Output the (X, Y) coordinate of the center of the cell containing the given text.  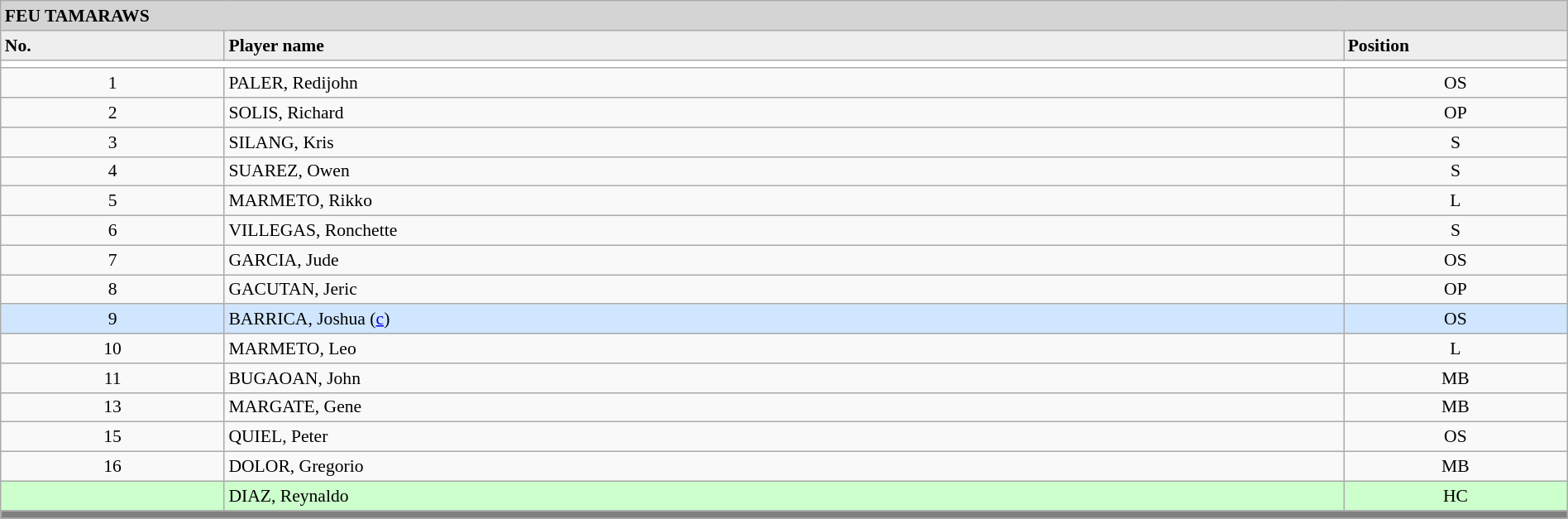
BUGAOAN, John (784, 378)
Position (1456, 46)
15 (112, 437)
No. (112, 46)
MARGATE, Gene (784, 407)
MARMETO, Leo (784, 348)
SOLIS, Richard (784, 113)
1 (112, 84)
GARCIA, Jude (784, 260)
16 (112, 467)
3 (112, 142)
6 (112, 231)
MARMETO, Rikko (784, 201)
GACUTAN, Jeric (784, 290)
5 (112, 201)
Player name (784, 46)
FEU TAMARAWS (784, 16)
13 (112, 407)
9 (112, 320)
4 (112, 171)
HC (1456, 496)
PALER, Redijohn (784, 84)
DIAZ, Reynaldo (784, 496)
BARRICA, Joshua (c) (784, 320)
DOLOR, Gregorio (784, 467)
SUAREZ, Owen (784, 171)
VILLEGAS, Ronchette (784, 231)
QUIEL, Peter (784, 437)
11 (112, 378)
10 (112, 348)
2 (112, 113)
8 (112, 290)
7 (112, 260)
SILANG, Kris (784, 142)
